Capture the cell that displays the provided text and extract its [X, Y] central coordinate. 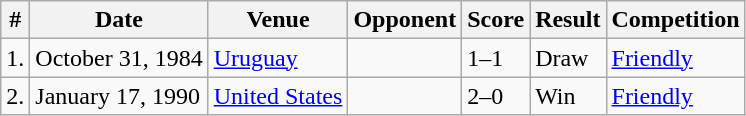
January 17, 1990 [119, 96]
Score [496, 20]
2. [16, 96]
Uruguay [278, 58]
Venue [278, 20]
Opponent [405, 20]
October 31, 1984 [119, 58]
Draw [568, 58]
Competition [676, 20]
1–1 [496, 58]
Result [568, 20]
Date [119, 20]
# [16, 20]
Win [568, 96]
1. [16, 58]
2–0 [496, 96]
United States [278, 96]
